Find where the given text appears and provide that cell's center as (x, y) coordinate. 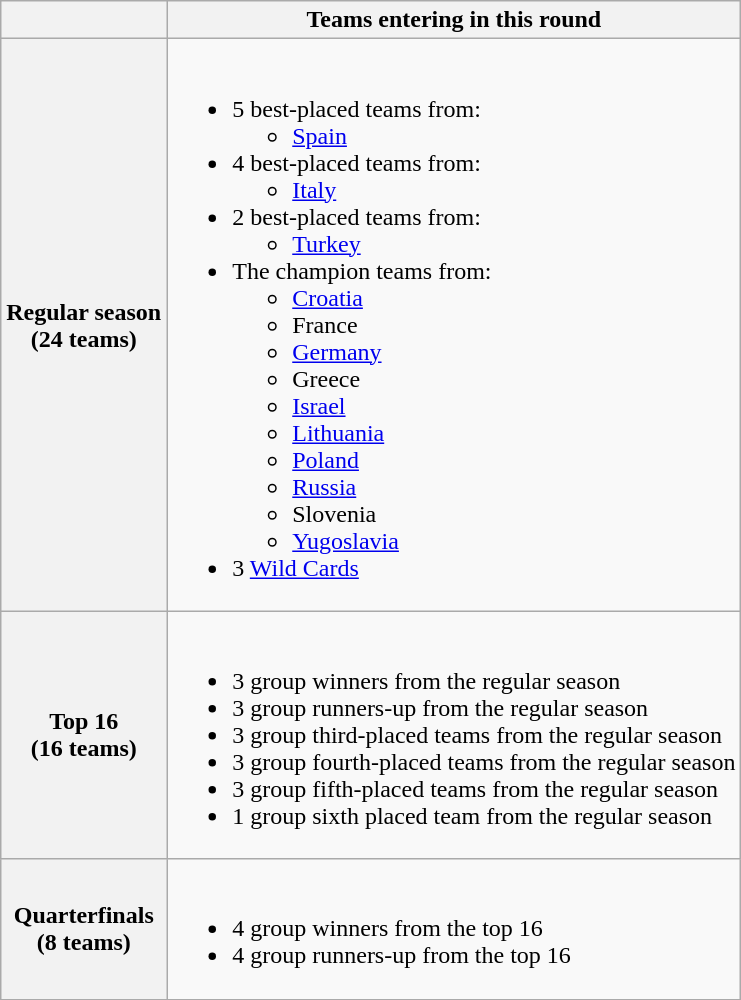
Regular season(24 teams) (84, 325)
4 group winners from the top 164 group runners-up from the top 16 (454, 929)
Quarterfinals(8 teams) (84, 929)
Teams entering in this round (454, 20)
Top 16(16 teams) (84, 735)
